Identify which cell holds the provided text, then report its [X, Y] central coordinate. 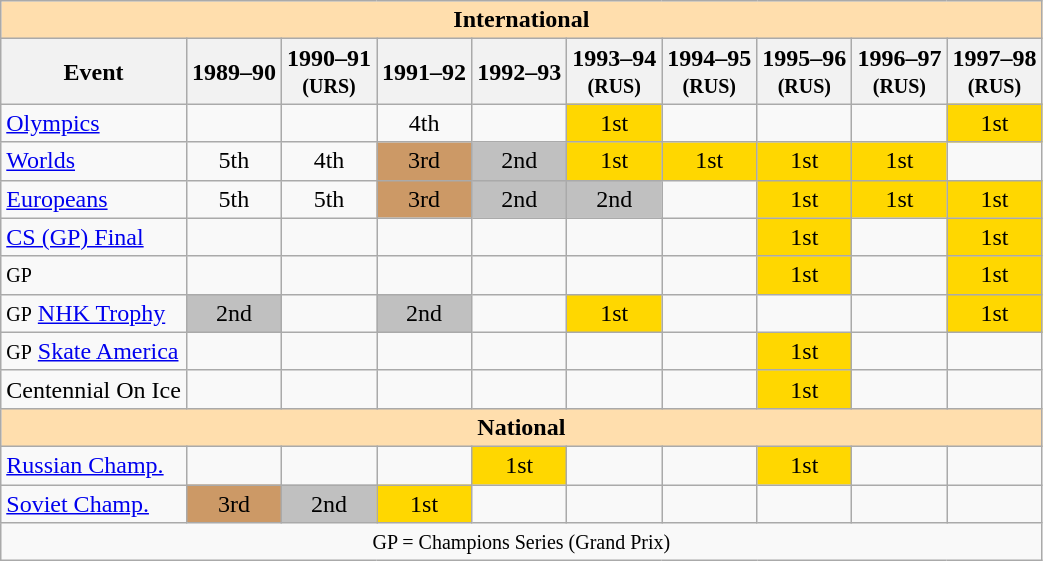
Centennial On Ice [94, 389]
GP NHK Trophy [94, 313]
1994–95 (RUS) [710, 72]
CS (GP) Final [94, 237]
1989–90 [234, 72]
GP [94, 275]
International [522, 20]
Event [94, 72]
1997–98 (RUS) [994, 72]
GP Skate America [94, 351]
National [522, 427]
GP = Champions Series (Grand Prix) [522, 542]
Russian Champ. [94, 465]
1992–93 [520, 72]
Olympics [94, 123]
1993–94 (RUS) [614, 72]
1990–91 (URS) [328, 72]
Europeans [94, 199]
1991–92 [424, 72]
Worlds [94, 161]
Soviet Champ. [94, 503]
1995–96 (RUS) [804, 72]
1996–97 (RUS) [900, 72]
